Determine the (X, Y) coordinate at the center of the cell enclosing the given text.  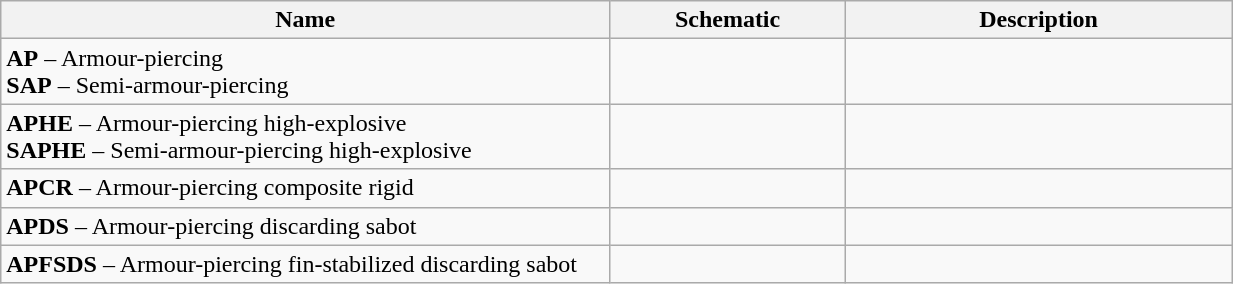
APCR – Armour-piercing composite rigid (306, 188)
Description (1039, 20)
Schematic (728, 20)
APHE – Armour-piercing high-explosiveSAPHE – Semi-armour-piercing high-explosive (306, 136)
Name (306, 20)
AP – Armour-piercingSAP – Semi-armour-piercing (306, 72)
APDS – Armour-piercing discarding sabot (306, 226)
APFSDS – Armour-piercing fin-stabilized discarding sabot (306, 264)
